Determine the (x, y) coordinate at the center of the cell enclosing the given text.  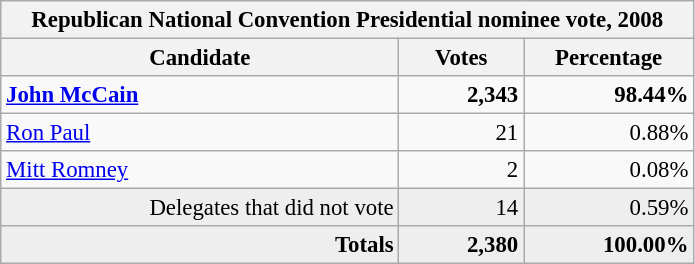
Candidate (200, 58)
John McCain (200, 95)
0.88% (609, 133)
Mitt Romney (200, 170)
Totals (200, 245)
14 (462, 208)
2 (462, 170)
2,343 (462, 95)
Republican National Convention Presidential nominee vote, 2008 (348, 20)
98.44% (609, 95)
Votes (462, 58)
2,380 (462, 245)
0.08% (609, 170)
100.00% (609, 245)
Ron Paul (200, 133)
Percentage (609, 58)
0.59% (609, 208)
Delegates that did not vote (200, 208)
21 (462, 133)
